Provide the (X, Y) coordinate of the cell's center where the given text is located.  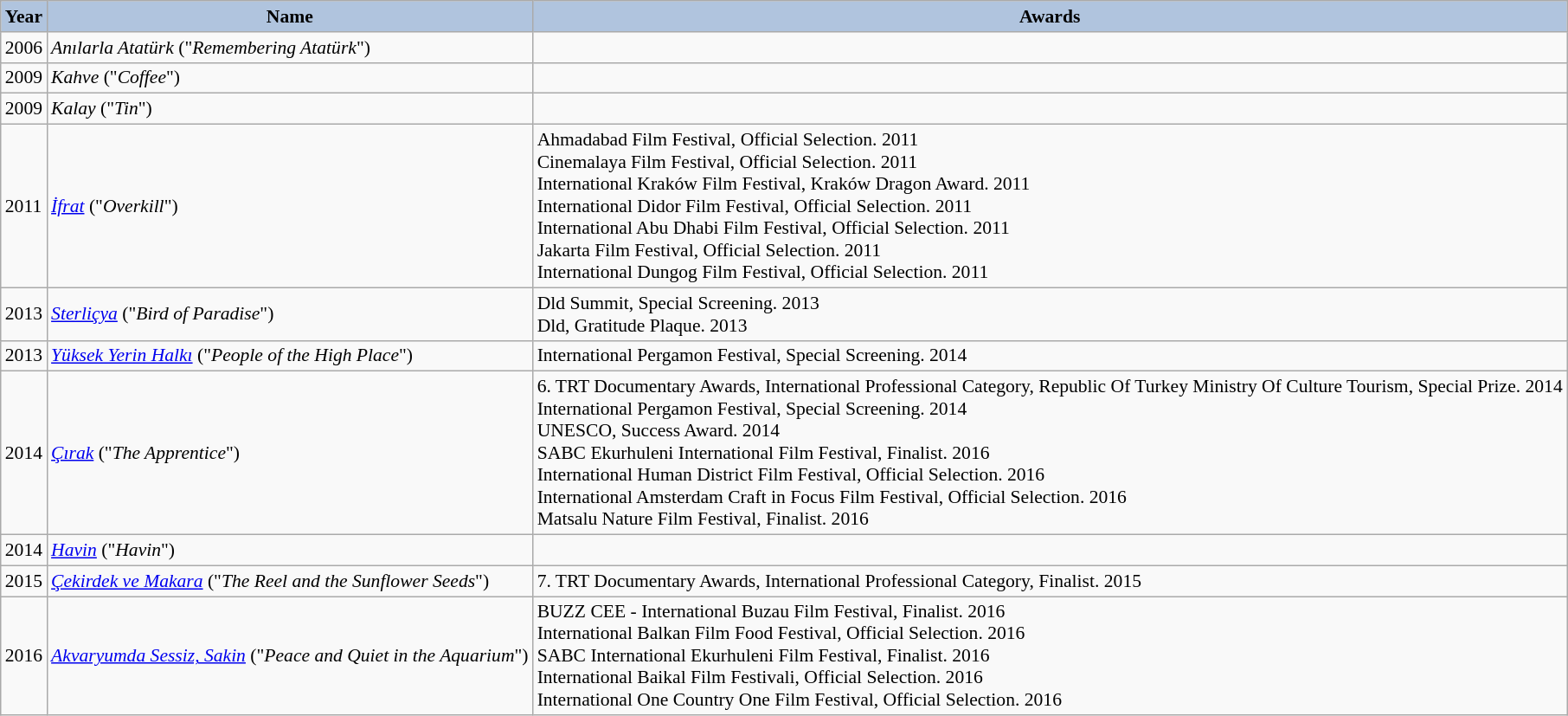
Anılarla Atatürk ("Remembering Atatürk") (290, 48)
Kahve ("Coffee") (290, 78)
7. TRT Documentary Awards, International Professional Category, Finalist. 2015 (1051, 581)
Year (24, 16)
2016 (24, 656)
International Pergamon Festival, Special Screening. 2014 (1051, 356)
Çekirdek ve Makara ("The Reel and the Sunflower Seeds") (290, 581)
2015 (24, 581)
Sterliçya ("Bird of Paradise") (290, 313)
Awards (1051, 16)
Yüksek Yerin Halkı ("People of the High Place") (290, 356)
Çırak ("The Apprentice") (290, 454)
Havin ("Havin") (290, 551)
Name (290, 16)
İfrat ("Overkill") (290, 206)
2011 (24, 206)
Kalay ("Tin") (290, 109)
Dld Summit, Special Screening. 2013Dld, Gratitude Plaque. 2013 (1051, 313)
2006 (24, 48)
Akvaryumda Sessiz, Sakin ("Peace and Quiet in the Aquarium") (290, 656)
